Detect which cell encompasses the target text, then output its (x, y) center coordinate. 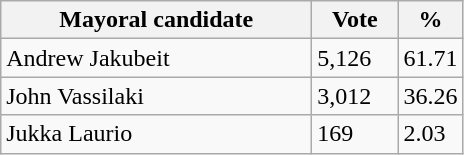
169 (355, 134)
2.03 (430, 134)
Andrew Jakubeit (156, 58)
3,012 (355, 96)
Mayoral candidate (156, 20)
% (430, 20)
36.26 (430, 96)
John Vassilaki (156, 96)
61.71 (430, 58)
5,126 (355, 58)
Vote (355, 20)
Jukka Laurio (156, 134)
